Find where the given text appears and provide that cell's center as [x, y] coordinate. 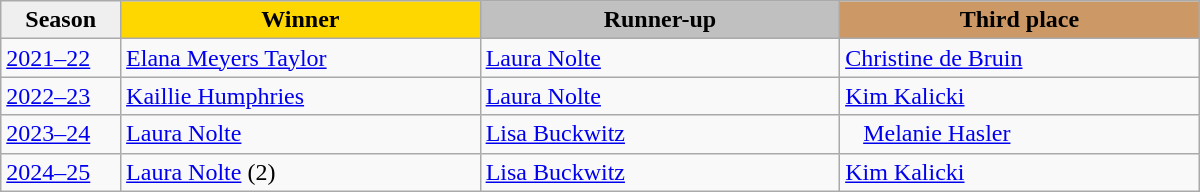
2022–23 [61, 96]
Kaillie Humphries [301, 96]
Winner [301, 20]
2021–22 [61, 58]
Runner-up [660, 20]
Elana Meyers Taylor [301, 58]
Melanie Hasler [1020, 134]
2023–24 [61, 134]
2024–25 [61, 172]
Christine de Bruin [1020, 58]
Third place [1020, 20]
Season [61, 20]
Laura Nolte (2) [301, 172]
